Extract the [X, Y] coordinate from the center of the cell holding the provided text.  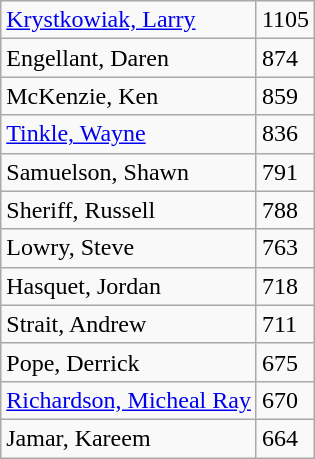
664 [285, 438]
859 [285, 96]
Engellant, Daren [129, 58]
718 [285, 286]
1105 [285, 20]
McKenzie, Ken [129, 96]
Krystkowiak, Larry [129, 20]
791 [285, 172]
Lowry, Steve [129, 248]
711 [285, 324]
Samuelson, Shawn [129, 172]
Jamar, Kareem [129, 438]
836 [285, 134]
Strait, Andrew [129, 324]
Tinkle, Wayne [129, 134]
874 [285, 58]
670 [285, 400]
Hasquet, Jordan [129, 286]
Pope, Derrick [129, 362]
Richardson, Micheal Ray [129, 400]
675 [285, 362]
763 [285, 248]
788 [285, 210]
Sheriff, Russell [129, 210]
